Capture the cell that displays the provided text and extract its [X, Y] central coordinate. 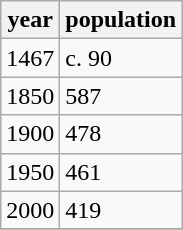
2000 [30, 210]
461 [121, 172]
year [30, 20]
population [121, 20]
1850 [30, 96]
478 [121, 134]
c. 90 [121, 58]
1467 [30, 58]
1900 [30, 134]
587 [121, 96]
1950 [30, 172]
419 [121, 210]
